For the text-containing cell, return its midpoint in [x, y] coordinate format. 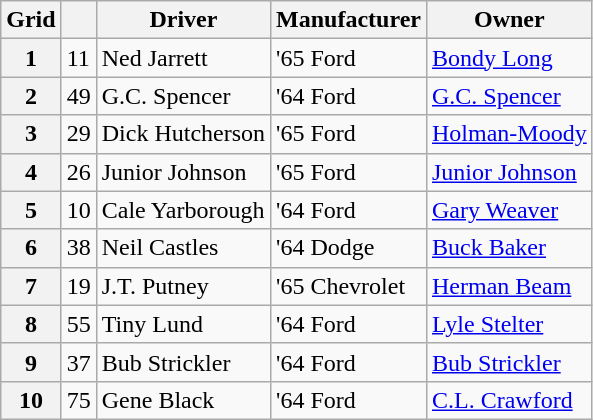
Neil Castles [183, 248]
11 [78, 58]
49 [78, 96]
Buck Baker [509, 248]
7 [31, 286]
29 [78, 134]
38 [78, 248]
C.L. Crawford [509, 400]
'64 Dodge [349, 248]
Tiny Lund [183, 324]
1 [31, 58]
Owner [509, 20]
J.T. Putney [183, 286]
Holman-Moody [509, 134]
3 [31, 134]
75 [78, 400]
6 [31, 248]
Grid [31, 20]
55 [78, 324]
8 [31, 324]
Manufacturer [349, 20]
5 [31, 210]
'65 Chevrolet [349, 286]
Gary Weaver [509, 210]
Driver [183, 20]
Lyle Stelter [509, 324]
9 [31, 362]
Herman Beam [509, 286]
2 [31, 96]
Dick Hutcherson [183, 134]
Bondy Long [509, 58]
26 [78, 172]
19 [78, 286]
37 [78, 362]
4 [31, 172]
Gene Black [183, 400]
Cale Yarborough [183, 210]
Ned Jarrett [183, 58]
